Identify which cell holds the provided text, then report its [x, y] central coordinate. 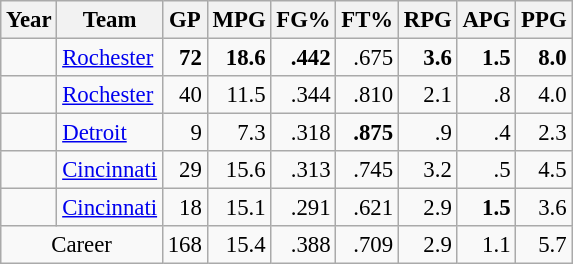
4.5 [544, 170]
15.1 [239, 208]
.745 [368, 170]
15.4 [239, 245]
APG [486, 20]
.318 [304, 133]
PPG [544, 20]
72 [184, 58]
.9 [428, 133]
18 [184, 208]
11.5 [239, 95]
.4 [486, 133]
GP [184, 20]
1.1 [486, 245]
.313 [304, 170]
.675 [368, 58]
RPG [428, 20]
.875 [368, 133]
3.2 [428, 170]
Career [82, 245]
168 [184, 245]
Year [29, 20]
MPG [239, 20]
Detroit [110, 133]
4.0 [544, 95]
2.1 [428, 95]
FT% [368, 20]
.291 [304, 208]
.621 [368, 208]
.5 [486, 170]
Team [110, 20]
29 [184, 170]
2.3 [544, 133]
.388 [304, 245]
.709 [368, 245]
.810 [368, 95]
40 [184, 95]
15.6 [239, 170]
.344 [304, 95]
.8 [486, 95]
18.6 [239, 58]
.442 [304, 58]
7.3 [239, 133]
8.0 [544, 58]
5.7 [544, 245]
9 [184, 133]
FG% [304, 20]
